Extract the [x, y] coordinate from the center of the cell holding the provided text.  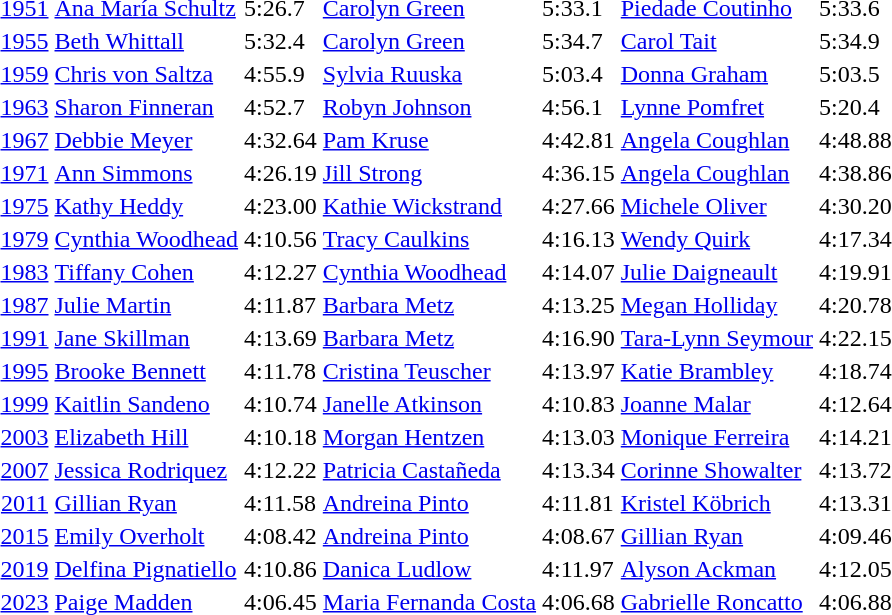
4:11.58 [281, 503]
Kathy Heddy [146, 206]
Kaitlin Sandeno [146, 404]
Tiffany Cohen [146, 272]
4:10.18 [281, 437]
Sylvia Ruuska [429, 74]
4:14.07 [579, 272]
4:13.97 [579, 371]
Julie Daigneault [716, 272]
Cristina Teuscher [429, 371]
Morgan Hentzen [429, 437]
4:11.97 [579, 569]
4:27.66 [579, 206]
Kathie Wickstrand [429, 206]
Beth Whittall [146, 41]
4:42.81 [579, 140]
Pam Kruse [429, 140]
Sharon Finneran [146, 107]
4:11.78 [281, 371]
4:12.22 [281, 470]
Jane Skillman [146, 338]
Delfina Pignatiello [146, 569]
4:55.9 [281, 74]
Joanne Malar [716, 404]
4:36.15 [579, 173]
Chris von Saltza [146, 74]
Donna Graham [716, 74]
4:08.67 [579, 536]
5:32.4 [281, 41]
Monique Ferreira [716, 437]
Katie Brambley [716, 371]
Carolyn Green [429, 41]
Tracy Caulkins [429, 239]
Janelle Atkinson [429, 404]
5:34.7 [579, 41]
4:11.81 [579, 503]
4:26.19 [281, 173]
Alyson Ackman [716, 569]
4:16.90 [579, 338]
4:32.64 [281, 140]
Emily Overholt [146, 536]
Debbie Meyer [146, 140]
5:03.4 [579, 74]
Carol Tait [716, 41]
Jessica Rodriquez [146, 470]
4:10.83 [579, 404]
Megan Holliday [716, 305]
Corinne Showalter [716, 470]
4:13.25 [579, 305]
Ann Simmons [146, 173]
Lynne Pomfret [716, 107]
Danica Ludlow [429, 569]
4:10.86 [281, 569]
Robyn Johnson [429, 107]
4:13.34 [579, 470]
4:12.27 [281, 272]
4:13.69 [281, 338]
Kristel Köbrich [716, 503]
4:23.00 [281, 206]
Wendy Quirk [716, 239]
4:52.7 [281, 107]
4:10.74 [281, 404]
4:10.56 [281, 239]
Brooke Bennett [146, 371]
Jill Strong [429, 173]
Julie Martin [146, 305]
4:16.13 [579, 239]
Patricia Castañeda [429, 470]
4:08.42 [281, 536]
4:56.1 [579, 107]
Tara-Lynn Seymour [716, 338]
4:11.87 [281, 305]
Elizabeth Hill [146, 437]
Michele Oliver [716, 206]
4:13.03 [579, 437]
